Output the [X, Y] coordinate of the center of the cell containing the given text.  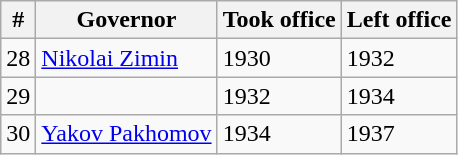
Left office [399, 20]
1930 [279, 58]
Governor [126, 20]
Nikolai Zimin [126, 58]
# [18, 20]
Took office [279, 20]
Yakov Pakhomov [126, 134]
28 [18, 58]
1937 [399, 134]
30 [18, 134]
29 [18, 96]
